Pinpoint the cell where the given text exists, returning its [X, Y] midpoint coordinate. 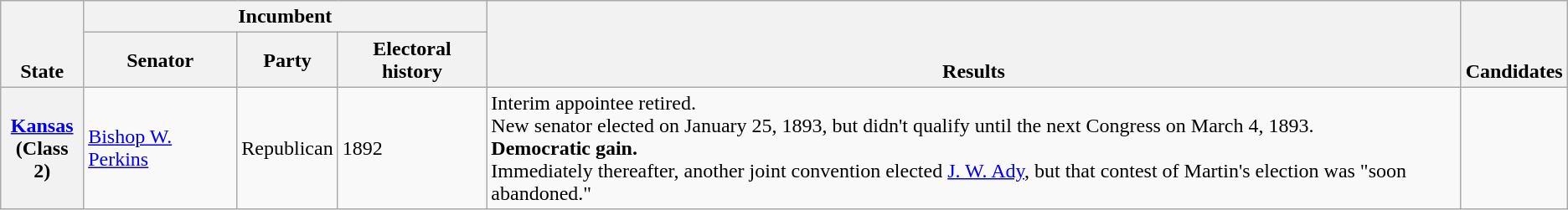
State [42, 44]
Senator [161, 60]
Republican [287, 148]
Candidates [1514, 44]
Bishop W. Perkins [161, 148]
Party [287, 60]
Kansas(Class 2) [42, 148]
1892 [412, 148]
Incumbent [285, 17]
Results [973, 44]
Electoral history [412, 60]
